Search for the cell housing the specified text and yield its (x, y) center coordinate. 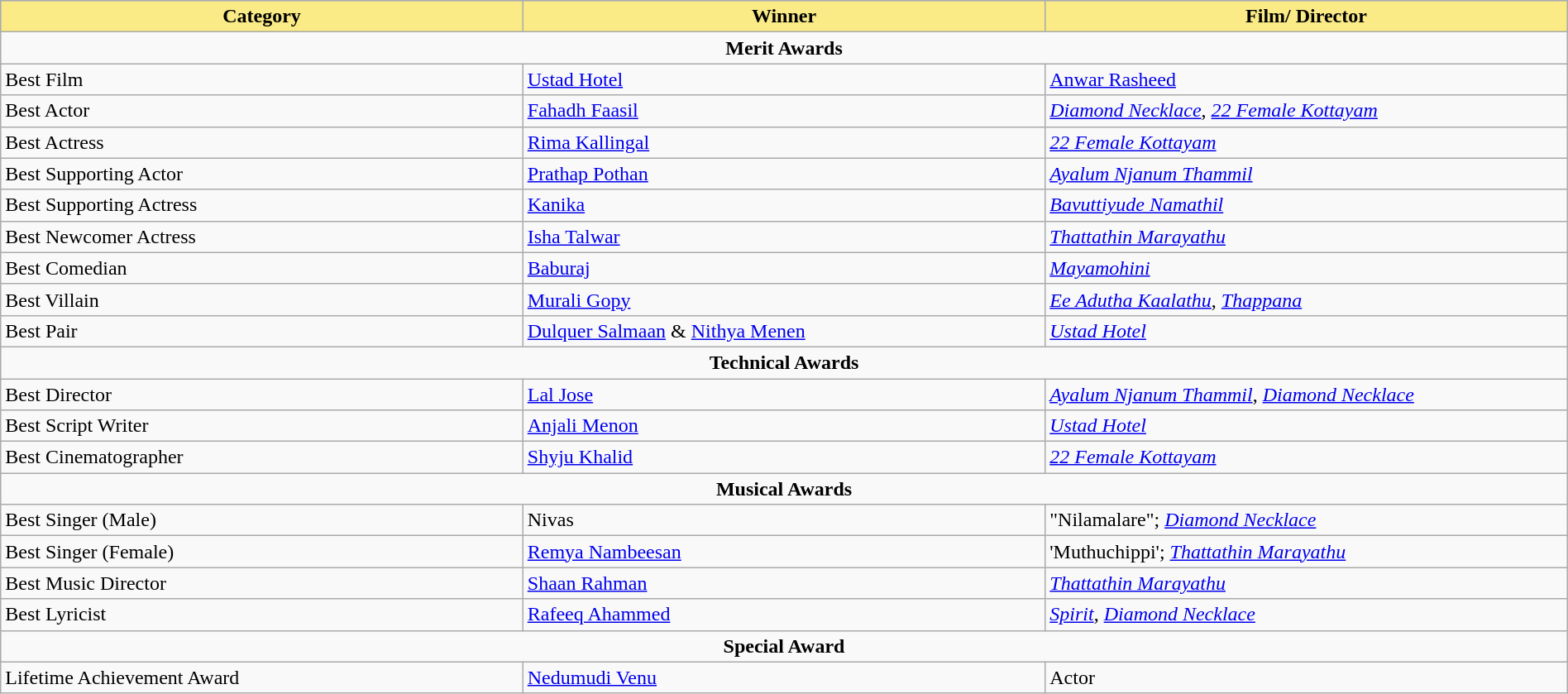
Rima Kallingal (784, 142)
Mayamohini (1307, 268)
Best Lyricist (262, 615)
Rafeeq Ahammed (784, 615)
Best Pair (262, 331)
Best Singer (Male) (262, 520)
Category (262, 17)
Anjali Menon (784, 426)
Lal Jose (784, 395)
Kanika (784, 205)
Best Script Writer (262, 426)
Remya Nambeesan (784, 552)
Best Singer (Female) (262, 552)
Fahadh Faasil (784, 111)
Isha Talwar (784, 237)
Bavuttiyude Namathil (1307, 205)
Best Cinematographer (262, 457)
Best Actress (262, 142)
Shyju Khalid (784, 457)
Anwar Rasheed (1307, 79)
Ayalum Njanum Thammil (1307, 174)
Nedumudi Venu (784, 677)
Spirit, Diamond Necklace (1307, 615)
Murali Gopy (784, 299)
Best Villain (262, 299)
Prathap Pothan (784, 174)
Ee Adutha Kaalathu, Thappana (1307, 299)
Special Award (784, 646)
Best Film (262, 79)
"Nilamalare"; Diamond Necklace (1307, 520)
Dulquer Salmaan & Nithya Menen (784, 331)
Best Director (262, 395)
Nivas (784, 520)
Best Supporting Actor (262, 174)
Film/ Director (1307, 17)
Baburaj (784, 268)
Best Newcomer Actress (262, 237)
Best Actor (262, 111)
Merit Awards (784, 48)
Technical Awards (784, 362)
Best Supporting Actress (262, 205)
Ayalum Njanum Thammil, Diamond Necklace (1307, 395)
Winner (784, 17)
Shaan Rahman (784, 583)
Actor (1307, 677)
Lifetime Achievement Award (262, 677)
Diamond Necklace, 22 Female Kottayam (1307, 111)
'Muthuchippi'; Thattathin Marayathu (1307, 552)
Best Comedian (262, 268)
Best Music Director (262, 583)
Musical Awards (784, 489)
